From the cell containing the given text, extract its center point as [X, Y] coordinate. 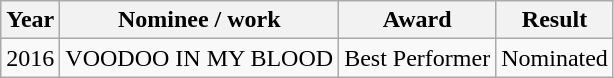
Award [418, 20]
Nominated [555, 58]
Best Performer [418, 58]
Result [555, 20]
2016 [30, 58]
Year [30, 20]
Nominee / work [200, 20]
VOODOO IN MY BLOOD [200, 58]
